From the cell containing the given text, extract its center point as (x, y) coordinate. 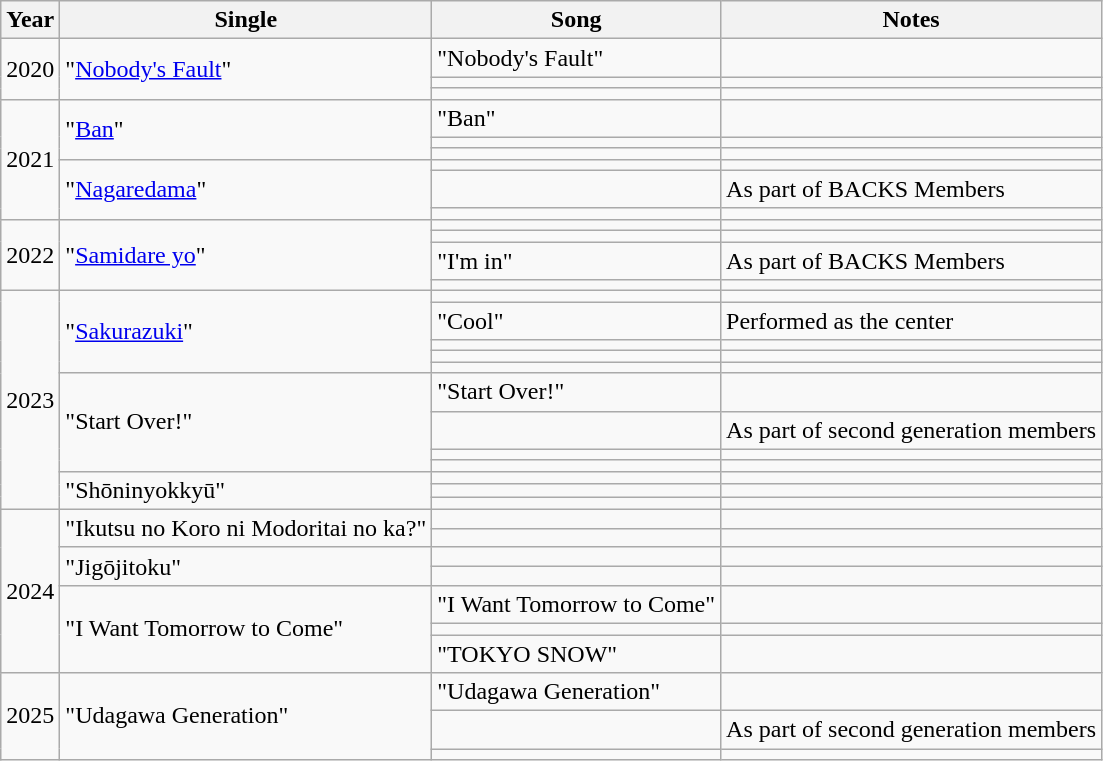
"Ikutsu no Koro ni Modoritai no ka?" (246, 528)
"Sakurazuki" (246, 332)
Notes (912, 20)
"I'm in" (576, 261)
"Nagaredama" (246, 189)
"Cool" (576, 321)
2020 (30, 69)
Song (576, 20)
"Shōninyokkyū" (246, 490)
"TOKYO SNOW" (576, 653)
2023 (30, 400)
2025 (30, 716)
2021 (30, 159)
Single (246, 20)
Performed as the center (912, 321)
"Jigōjitoku" (246, 566)
Year (30, 20)
"Samidare yo" (246, 254)
2022 (30, 254)
2024 (30, 590)
